For the text-containing cell, return its midpoint in (x, y) coordinate format. 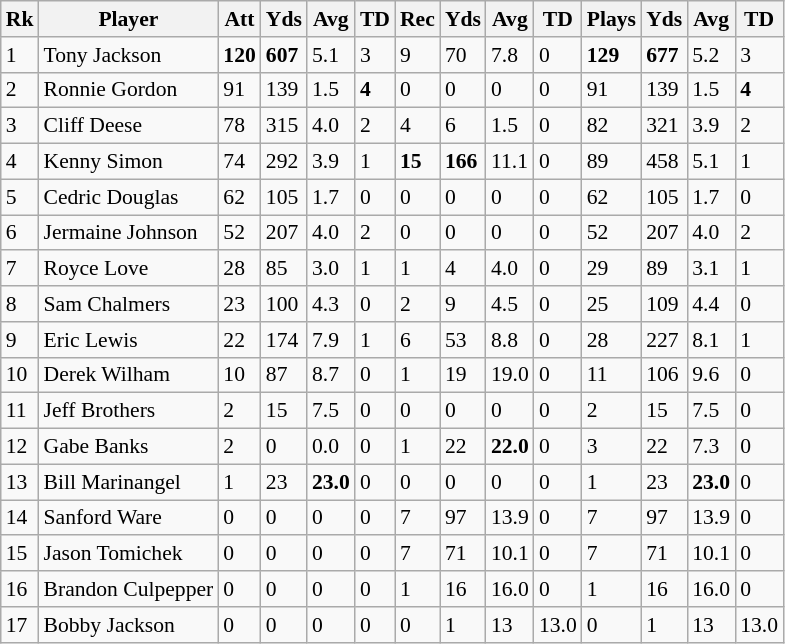
129 (612, 55)
Bill Marinangel (128, 482)
4.4 (711, 304)
Kenny Simon (128, 162)
3.0 (331, 269)
Tony Jackson (128, 55)
227 (664, 340)
Rec (418, 19)
25 (612, 304)
100 (284, 304)
12 (20, 447)
82 (612, 126)
7.8 (510, 55)
19.0 (510, 375)
7.3 (711, 447)
8.1 (711, 340)
Jason Tomichek (128, 554)
5.2 (711, 55)
607 (284, 55)
677 (664, 55)
Jermaine Johnson (128, 233)
458 (664, 162)
Sanford Ware (128, 518)
Player (128, 19)
109 (664, 304)
0.0 (331, 447)
5 (20, 197)
292 (284, 162)
Derek Wilham (128, 375)
Brandon Culpepper (128, 589)
Ronnie Gordon (128, 90)
78 (240, 126)
4.5 (510, 304)
8.7 (331, 375)
106 (664, 375)
Plays (612, 19)
3.1 (711, 269)
53 (463, 340)
174 (284, 340)
8 (20, 304)
Rk (20, 19)
9.6 (711, 375)
Sam Chalmers (128, 304)
7.9 (331, 340)
Att (240, 19)
19 (463, 375)
22.0 (510, 447)
Cedric Douglas (128, 197)
315 (284, 126)
17 (20, 625)
29 (612, 269)
Gabe Banks (128, 447)
Eric Lewis (128, 340)
14 (20, 518)
Cliff Deese (128, 126)
8.8 (510, 340)
321 (664, 126)
70 (463, 55)
Royce Love (128, 269)
85 (284, 269)
Jeff Brothers (128, 411)
74 (240, 162)
4.3 (331, 304)
Bobby Jackson (128, 625)
166 (463, 162)
120 (240, 55)
87 (284, 375)
11.1 (510, 162)
